Determine the (x, y) coordinate at the center of the cell enclosing the given text.  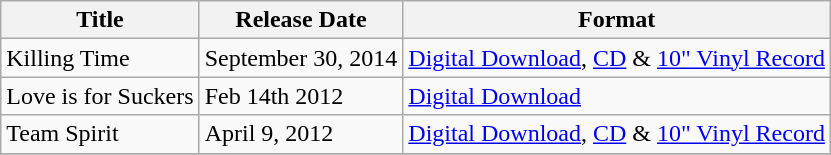
September 30, 2014 (301, 58)
Digital Download (617, 96)
Format (617, 20)
Title (100, 20)
Feb 14th 2012 (301, 96)
Love is for Suckers (100, 96)
Killing Time (100, 58)
Release Date (301, 20)
Team Spirit (100, 134)
April 9, 2012 (301, 134)
